Determine the (X, Y) coordinate at the center of the cell enclosing the given text.  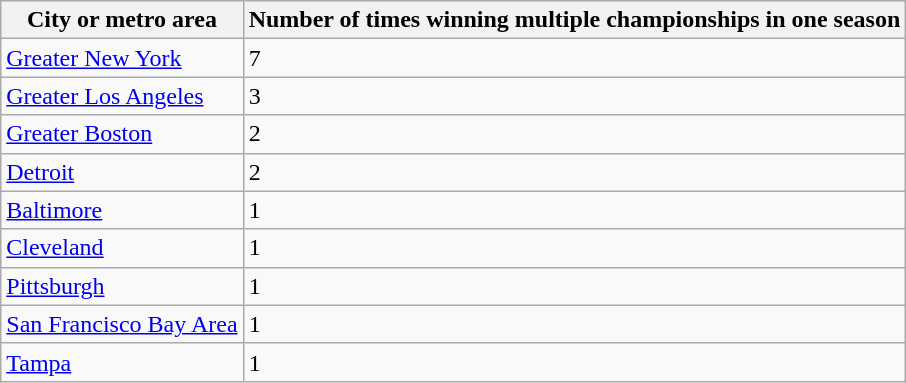
Cleveland (122, 248)
Greater New York (122, 58)
3 (574, 96)
City or metro area (122, 20)
Detroit (122, 172)
San Francisco Bay Area (122, 324)
Greater Boston (122, 134)
Tampa (122, 362)
Baltimore (122, 210)
Pittsburgh (122, 286)
Greater Los Angeles (122, 96)
7 (574, 58)
Number of times winning multiple championships in one season (574, 20)
